Scan for the cell matching the given text and deliver its [x, y] coordinate at center. 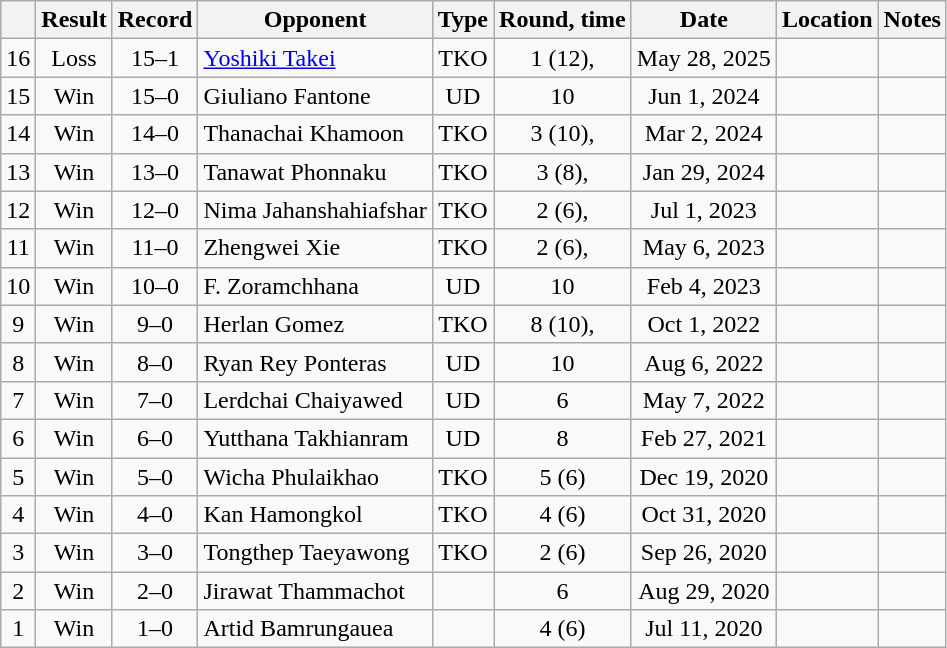
12 [18, 210]
Opponent [315, 20]
Notes [912, 20]
Kan Hamongkol [315, 515]
Jun 1, 2024 [704, 96]
8–0 [155, 362]
14–0 [155, 134]
13 [18, 172]
Record [155, 20]
Giuliano Fantone [315, 96]
15–1 [155, 58]
Mar 2, 2024 [704, 134]
Zhengwei Xie [315, 248]
Jul 1, 2023 [704, 210]
1 [18, 629]
9 [18, 324]
Jirawat Thammachot [315, 591]
10–0 [155, 286]
4 [18, 515]
Type [462, 20]
Oct 31, 2020 [704, 515]
9–0 [155, 324]
Herlan Gomez [315, 324]
15 [18, 96]
3 (8), [563, 172]
Wicha Phulaikhao [315, 477]
Lerdchai Chaiyawed [315, 400]
Nima Jahanshahiafshar [315, 210]
Date [704, 20]
2 [18, 591]
Result [74, 20]
Jan 29, 2024 [704, 172]
F. Zoramchhana [315, 286]
3 [18, 553]
Thanachai Khamoon [315, 134]
1–0 [155, 629]
5 [18, 477]
12–0 [155, 210]
2–0 [155, 591]
13–0 [155, 172]
11–0 [155, 248]
Tongthep Taeyawong [315, 553]
Feb 4, 2023 [704, 286]
May 7, 2022 [704, 400]
14 [18, 134]
Location [827, 20]
4–0 [155, 515]
Yutthana Takhianram [315, 438]
3–0 [155, 553]
11 [18, 248]
Aug 6, 2022 [704, 362]
7 [18, 400]
3 (10), [563, 134]
Oct 1, 2022 [704, 324]
May 28, 2025 [704, 58]
Artid Bamrungauea [315, 629]
15–0 [155, 96]
Jul 11, 2020 [704, 629]
5 (6) [563, 477]
Loss [74, 58]
Tanawat Phonnaku [315, 172]
Ryan Rey Ponteras [315, 362]
5–0 [155, 477]
6–0 [155, 438]
May 6, 2023 [704, 248]
7–0 [155, 400]
1 (12), [563, 58]
Dec 19, 2020 [704, 477]
Sep 26, 2020 [704, 553]
Aug 29, 2020 [704, 591]
8 (10), [563, 324]
Yoshiki Takei [315, 58]
Feb 27, 2021 [704, 438]
16 [18, 58]
2 (6) [563, 553]
Round, time [563, 20]
